Output the (X, Y) coordinate of the center of the cell containing the given text.  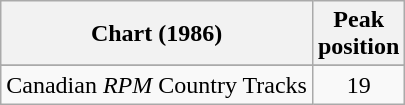
Peakposition (358, 34)
Chart (1986) (157, 34)
19 (358, 85)
Canadian RPM Country Tracks (157, 85)
